Determine the [X, Y] coordinate at the center of the cell enclosing the given text.  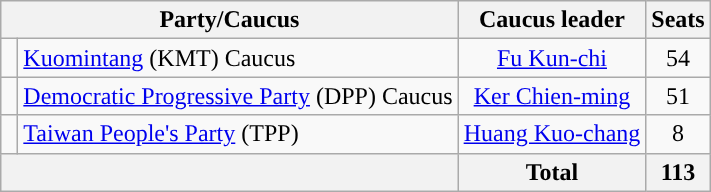
8 [678, 134]
Seats [678, 20]
Total [552, 172]
Ker Chien-ming [552, 96]
54 [678, 58]
Kuomintang (KMT) Caucus [238, 58]
Fu Kun-chi [552, 58]
Democratic Progressive Party (DPP) Caucus [238, 96]
Huang Kuo-chang [552, 134]
Caucus leader [552, 20]
Party/Caucus [230, 20]
51 [678, 96]
Taiwan People's Party (TPP) [238, 134]
113 [678, 172]
